Return the (x, y) coordinate for the center point of the cell that contains the specified text.  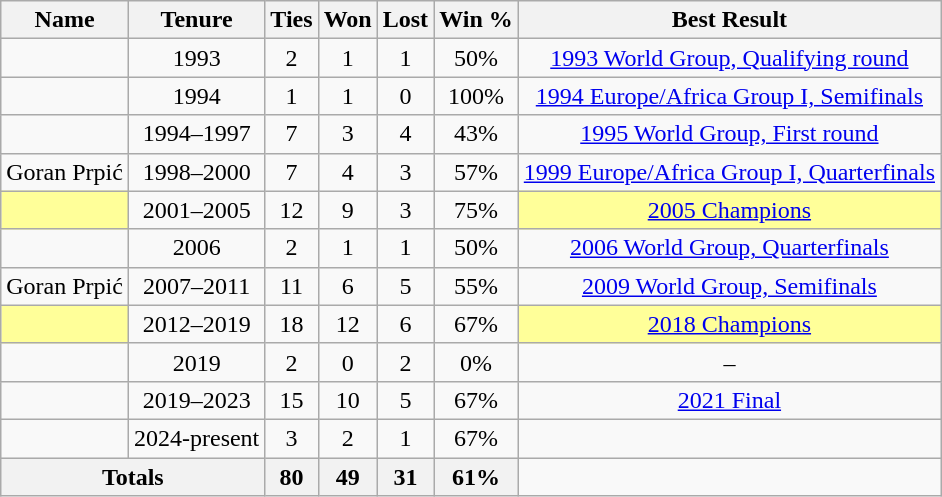
Name (65, 20)
2001–2005 (196, 210)
55% (476, 286)
2021 Final (729, 400)
Tenure (196, 20)
Won (348, 20)
10 (348, 400)
Totals (133, 477)
2019–2023 (196, 400)
15 (292, 400)
75% (476, 210)
2024-present (196, 438)
1995 World Group, First round (729, 134)
2006 World Group, Quarterfinals (729, 248)
2007–2011 (196, 286)
1994–1997 (196, 134)
1994 Europe/Africa Group I, Semifinals (729, 96)
2009 World Group, Semifinals (729, 286)
1993 (196, 58)
9 (348, 210)
2012–2019 (196, 324)
Ties (292, 20)
31 (405, 477)
Best Result (729, 20)
1998–2000 (196, 172)
1994 (196, 96)
57% (476, 172)
2019 (196, 362)
Win % (476, 20)
100% (476, 96)
– (729, 362)
2005 Champions (729, 210)
0% (476, 362)
61% (476, 477)
49 (348, 477)
43% (476, 134)
18 (292, 324)
2006 (196, 248)
1993 World Group, Qualifying round (729, 58)
80 (292, 477)
11 (292, 286)
1999 Europe/Africa Group I, Quarterfinals (729, 172)
2018 Champions (729, 324)
Lost (405, 20)
